Find where the given text appears and provide that cell's center as (X, Y) coordinate. 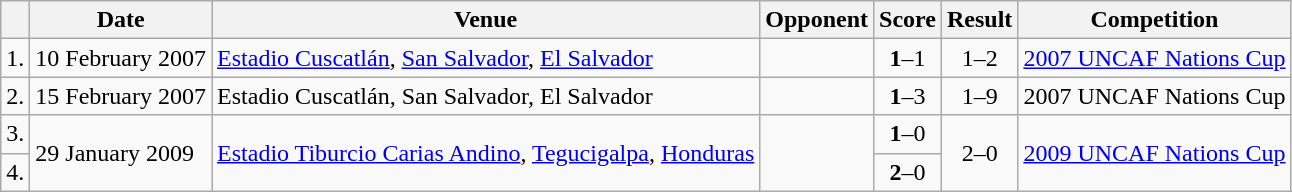
Venue (486, 20)
Date (121, 20)
1–3 (908, 96)
Estadio Tiburcio Carias Andino, Tegucigalpa, Honduras (486, 153)
1–2 (979, 58)
1. (16, 58)
Result (979, 20)
1–9 (979, 96)
3. (16, 134)
29 January 2009 (121, 153)
2. (16, 96)
15 February 2007 (121, 96)
Score (908, 20)
1–0 (908, 134)
1–1 (908, 58)
Competition (1154, 20)
4. (16, 172)
Opponent (817, 20)
10 February 2007 (121, 58)
2009 UNCAF Nations Cup (1154, 153)
